Return [x, y] of the center of cell containing provided text 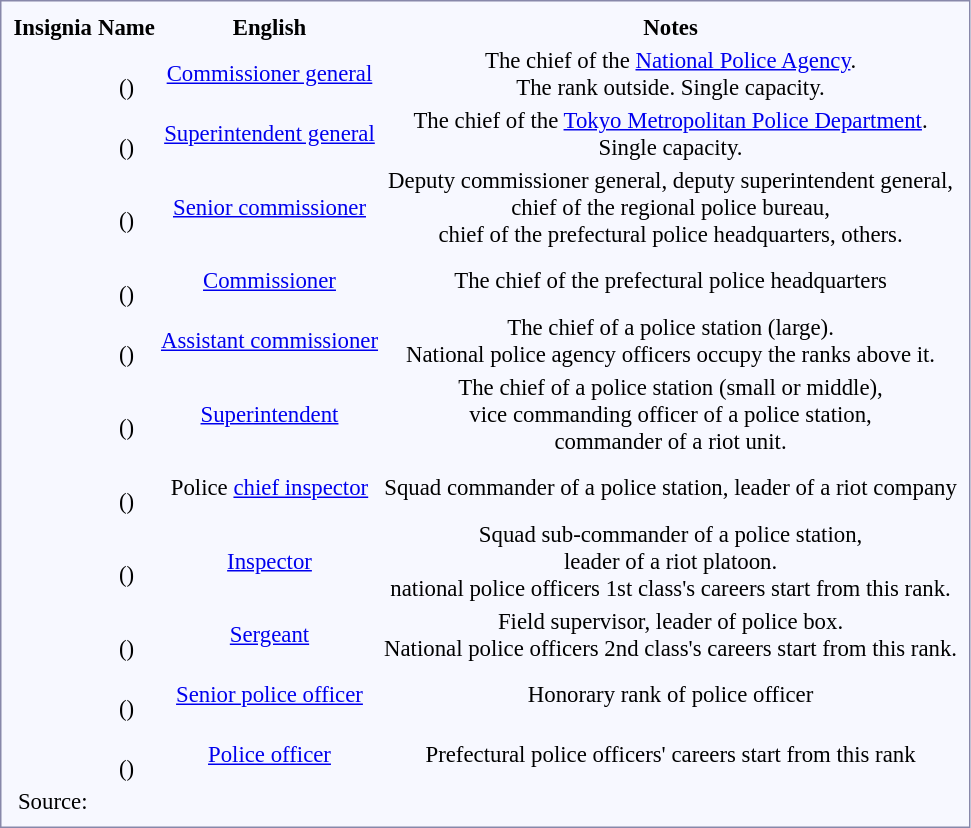
Notes [671, 27]
Senior police officer [269, 694]
English [269, 27]
Commissioner [269, 280]
Police chief inspector [269, 488]
Senior commissioner [269, 207]
Field supervisor, leader of police box.National police officers 2nd class's careers start from this rank. [671, 634]
The chief of a police station (large).National police agency officers occupy the ranks above it. [671, 340]
The chief of the prefectural police headquarters [671, 280]
Police officer [269, 754]
Name [127, 27]
Source: [53, 801]
Deputy commissioner general, deputy superintendent general,chief of the regional police bureau,chief of the prefectural police headquarters, others. [671, 207]
Superintendent general [269, 134]
Superintendent [269, 414]
Honorary rank of police officer [671, 694]
Insignia [53, 27]
The chief of the National Police Agency.The rank outside. Single capacity. [671, 74]
The chief of the Tokyo Metropolitan Police Department.Single capacity. [671, 134]
Prefectural police officers' careers start from this rank [671, 754]
Commissioner general [269, 74]
Squad sub-commander of a police station,leader of a riot platoon.national police officers 1st class's careers start from this rank. [671, 561]
Squad commander of a police station, leader of a riot company [671, 488]
The chief of a police station (small or middle),vice commanding officer of a police station,commander of a riot unit. [671, 414]
Sergeant [269, 634]
Assistant commissioner [269, 340]
Inspector [269, 561]
